Provide the [X, Y] coordinate of the cell's center where the given text is located.  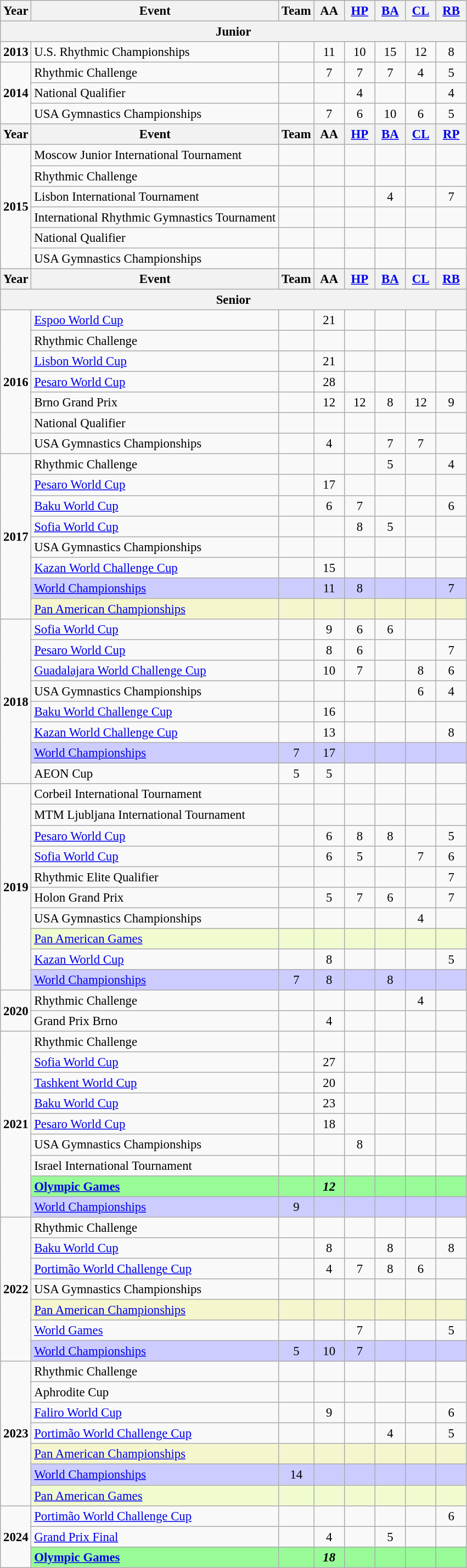
23 [329, 1103]
Baku World Challenge Cup [155, 712]
RP [451, 134]
2024 [16, 1537]
Tashkent World Cup [155, 1083]
International Rhythmic Gymnastics Tournament [155, 217]
16 [329, 712]
2020 [16, 1010]
2022 [16, 1289]
Moscow Junior International Tournament [155, 155]
27 [329, 1062]
Senior [234, 299]
Lisbon World Cup [155, 361]
2013 [16, 52]
Espoo World Cup [155, 320]
Lisbon International Tournament [155, 196]
Grand Prix Final [155, 1537]
AEON Cup [155, 774]
2021 [16, 1124]
Guadalajara World Challenge Cup [155, 671]
U.S. Rhythmic Championships [155, 52]
13 [329, 733]
Junior [234, 32]
Grand Prix Brno [155, 1021]
World Games [155, 1331]
Israel International Tournament [155, 1165]
14 [296, 1475]
2015 [16, 207]
Brno Grand Prix [155, 403]
28 [329, 382]
2016 [16, 382]
Faliro World Cup [155, 1413]
Holon Grand Prix [155, 897]
2019 [16, 887]
2014 [16, 93]
20 [329, 1083]
2017 [16, 536]
Rhythmic Elite Qualifier [155, 877]
Aphrodite Cup [155, 1392]
Kazan World Cup [155, 959]
2018 [16, 702]
2023 [16, 1434]
MTM Ljubljana International Tournament [155, 815]
Corbeil International Tournament [155, 795]
